Pinpoint the cell where the given text exists, returning its (x, y) midpoint coordinate. 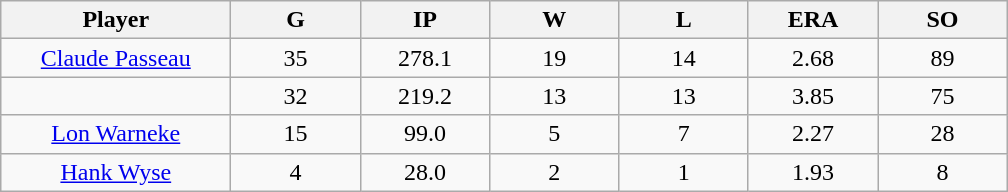
89 (942, 58)
L (684, 20)
15 (296, 134)
28.0 (424, 172)
Player (116, 20)
2.27 (812, 134)
IP (424, 20)
1 (684, 172)
3.85 (812, 96)
SO (942, 20)
7 (684, 134)
99.0 (424, 134)
W (554, 20)
32 (296, 96)
5 (554, 134)
28 (942, 134)
1.93 (812, 172)
219.2 (424, 96)
Lon Warneke (116, 134)
2 (554, 172)
Claude Passeau (116, 58)
19 (554, 58)
8 (942, 172)
14 (684, 58)
Hank Wyse (116, 172)
75 (942, 96)
G (296, 20)
278.1 (424, 58)
ERA (812, 20)
35 (296, 58)
2.68 (812, 58)
4 (296, 172)
